Capture the cell that displays the provided text and extract its [X, Y] central coordinate. 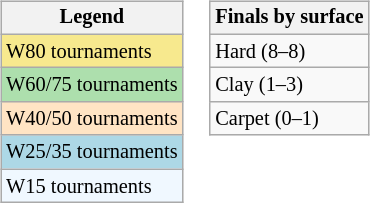
W40/50 tournaments [92, 119]
W25/35 tournaments [92, 152]
W15 tournaments [92, 186]
Carpet (0–1) [289, 119]
Hard (8–8) [289, 51]
W80 tournaments [92, 51]
Finals by surface [289, 18]
Legend [92, 18]
Clay (1–3) [289, 85]
W60/75 tournaments [92, 85]
